Locate the cell with the specified text and output its [x, y] center coordinate. 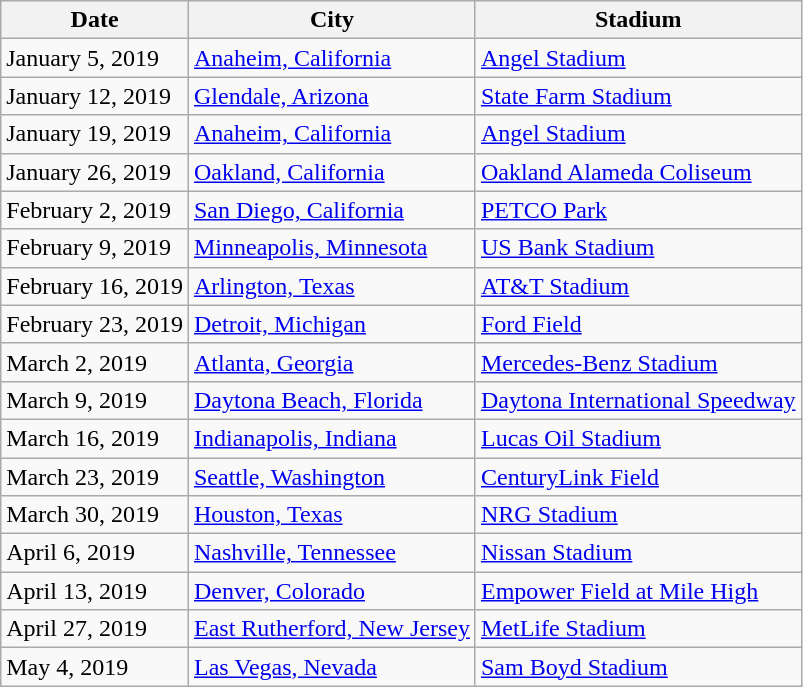
NRG Stadium [638, 515]
Stadium [638, 20]
Atlanta, Georgia [332, 362]
Las Vegas, Nevada [332, 667]
City [332, 20]
Sam Boyd Stadium [638, 667]
Nashville, Tennessee [332, 553]
February 9, 2019 [95, 248]
Oakland Alameda Coliseum [638, 172]
February 2, 2019 [95, 210]
Empower Field at Mile High [638, 591]
March 2, 2019 [95, 362]
AT&T Stadium [638, 286]
April 13, 2019 [95, 591]
January 5, 2019 [95, 58]
Glendale, Arizona [332, 96]
Houston, Texas [332, 515]
Minneapolis, Minnesota [332, 248]
Nissan Stadium [638, 553]
East Rutherford, New Jersey [332, 629]
January 12, 2019 [95, 96]
US Bank Stadium [638, 248]
May 4, 2019 [95, 667]
San Diego, California [332, 210]
Date [95, 20]
April 27, 2019 [95, 629]
Indianapolis, Indiana [332, 438]
April 6, 2019 [95, 553]
February 23, 2019 [95, 324]
State Farm Stadium [638, 96]
Oakland, California [332, 172]
Daytona International Speedway [638, 400]
Detroit, Michigan [332, 324]
March 9, 2019 [95, 400]
February 16, 2019 [95, 286]
March 23, 2019 [95, 477]
MetLife Stadium [638, 629]
January 19, 2019 [95, 134]
Denver, Colorado [332, 591]
PETCO Park [638, 210]
Seattle, Washington [332, 477]
March 30, 2019 [95, 515]
Lucas Oil Stadium [638, 438]
Mercedes-Benz Stadium [638, 362]
March 16, 2019 [95, 438]
Ford Field [638, 324]
January 26, 2019 [95, 172]
CenturyLink Field [638, 477]
Daytona Beach, Florida [332, 400]
Arlington, Texas [332, 286]
